Pinpoint the cell where the given text exists, returning its (X, Y) midpoint coordinate. 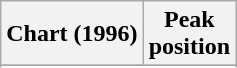
Peakposition (189, 34)
Chart (1996) (72, 34)
